Output the [x, y] coordinate of the center of the cell containing the given text.  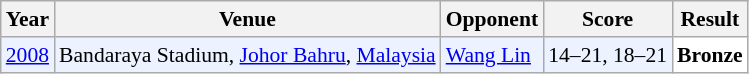
Result [710, 19]
Bandaraya Stadium, Johor Bahru, Malaysia [248, 55]
Bronze [710, 55]
14–21, 18–21 [608, 55]
Score [608, 19]
Venue [248, 19]
2008 [28, 55]
Wang Lin [492, 55]
Year [28, 19]
Opponent [492, 19]
